Scan for the cell matching the given text and deliver its (x, y) coordinate at center. 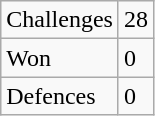
Challenges (60, 20)
Defences (60, 96)
28 (136, 20)
Won (60, 58)
